Output the [X, Y] coordinate of the center of the cell containing the given text.  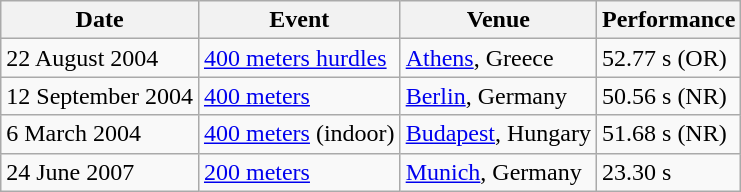
Venue [498, 20]
51.68 s (NR) [669, 134]
6 March 2004 [100, 134]
23.30 s [669, 172]
Date [100, 20]
52.77 s (OR) [669, 58]
Munich, Germany [498, 172]
Performance [669, 20]
12 September 2004 [100, 96]
Athens, Greece [498, 58]
24 June 2007 [100, 172]
400 meters [299, 96]
200 meters [299, 172]
Budapest, Hungary [498, 134]
400 meters (indoor) [299, 134]
Berlin, Germany [498, 96]
Event [299, 20]
22 August 2004 [100, 58]
50.56 s (NR) [669, 96]
400 meters hurdles [299, 58]
